For the text-containing cell, return its midpoint in [x, y] coordinate format. 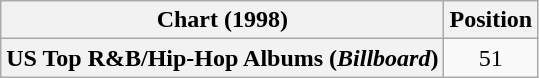
Chart (1998) [222, 20]
Position [491, 20]
US Top R&B/Hip-Hop Albums (Billboard) [222, 58]
51 [491, 58]
